Pinpoint the cell where the given text exists, returning its [x, y] midpoint coordinate. 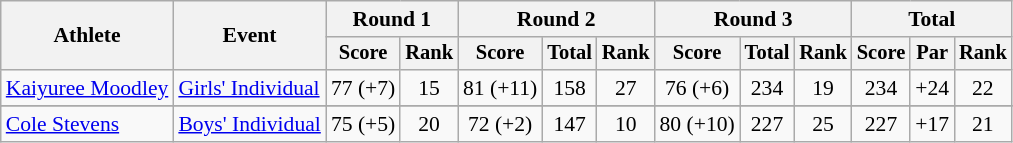
76 (+6) [696, 88]
10 [626, 124]
Round 2 [556, 19]
147 [570, 124]
21 [983, 124]
25 [823, 124]
Round 1 [392, 19]
+17 [932, 124]
19 [823, 88]
Athlete [88, 36]
22 [983, 88]
Boys' Individual [250, 124]
Kaiyuree Moodley [88, 88]
+24 [932, 88]
77 (+7) [363, 88]
Event [250, 36]
Round 3 [752, 19]
27 [626, 88]
72 (+2) [500, 124]
15 [429, 88]
Girls' Individual [250, 88]
Cole Stevens [88, 124]
20 [429, 124]
158 [570, 88]
81 (+11) [500, 88]
75 (+5) [363, 124]
80 (+10) [696, 124]
Par [932, 54]
